For the text-containing cell, return its midpoint in (X, Y) coordinate format. 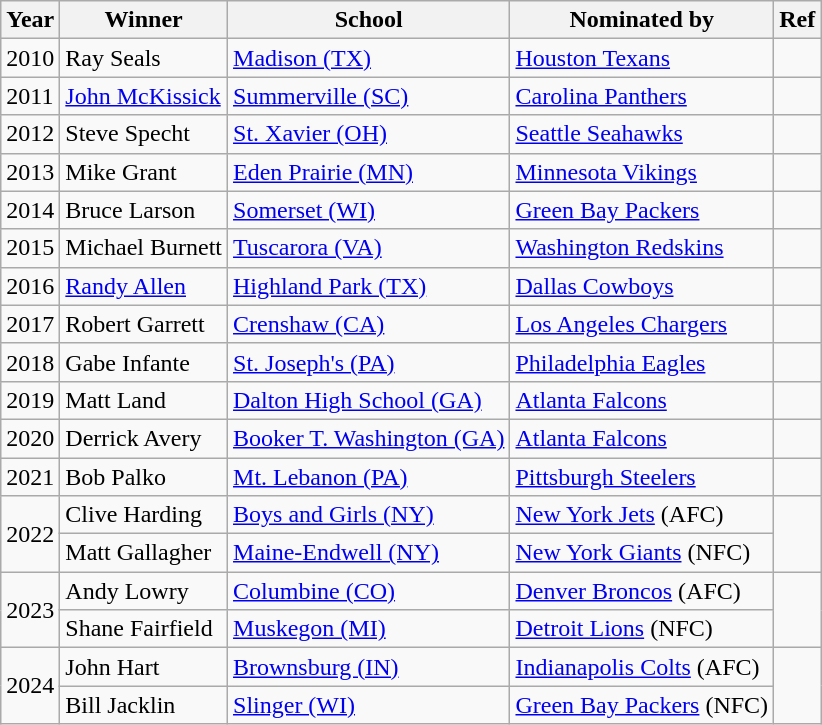
Los Angeles Chargers (642, 324)
Derrick Avery (144, 438)
New York Jets (AFC) (642, 515)
St. Joseph's (PA) (369, 362)
New York Giants (NFC) (642, 553)
Bob Palko (144, 477)
Bill Jacklin (144, 705)
Ref (798, 20)
Summerville (SC) (369, 96)
Detroit Lions (NFC) (642, 629)
2010 (30, 58)
Boys and Girls (NY) (369, 515)
School (369, 20)
2022 (30, 534)
2012 (30, 134)
2018 (30, 362)
2013 (30, 172)
Dallas Cowboys (642, 286)
Matt Land (144, 400)
Houston Texans (642, 58)
Washington Redskins (642, 248)
2014 (30, 210)
St. Xavier (OH) (369, 134)
Ray Seals (144, 58)
Green Bay Packers (NFC) (642, 705)
Crenshaw (CA) (369, 324)
Gabe Infante (144, 362)
Dalton High School (GA) (369, 400)
Tuscarora (VA) (369, 248)
2017 (30, 324)
Minnesota Vikings (642, 172)
Denver Broncos (AFC) (642, 591)
Muskegon (MI) (369, 629)
Year (30, 20)
Steve Specht (144, 134)
2024 (30, 686)
Robert Garrett (144, 324)
Maine-Endwell (NY) (369, 553)
Carolina Panthers (642, 96)
Mike Grant (144, 172)
Nominated by (642, 20)
Bruce Larson (144, 210)
2015 (30, 248)
2016 (30, 286)
Michael Burnett (144, 248)
2023 (30, 610)
Clive Harding (144, 515)
Seattle Seahawks (642, 134)
2021 (30, 477)
2011 (30, 96)
2019 (30, 400)
Brownsburg (IN) (369, 667)
Somerset (WI) (369, 210)
Andy Lowry (144, 591)
Randy Allen (144, 286)
John McKissick (144, 96)
Madison (TX) (369, 58)
Philadelphia Eagles (642, 362)
2020 (30, 438)
Eden Prairie (MN) (369, 172)
Shane Fairfield (144, 629)
Green Bay Packers (642, 210)
Pittsburgh Steelers (642, 477)
Mt. Lebanon (PA) (369, 477)
Slinger (WI) (369, 705)
John Hart (144, 667)
Winner (144, 20)
Indianapolis Colts (AFC) (642, 667)
Booker T. Washington (GA) (369, 438)
Highland Park (TX) (369, 286)
Matt Gallagher (144, 553)
Columbine (CO) (369, 591)
